Determine the (X, Y) coordinate at the center of the cell enclosing the given text.  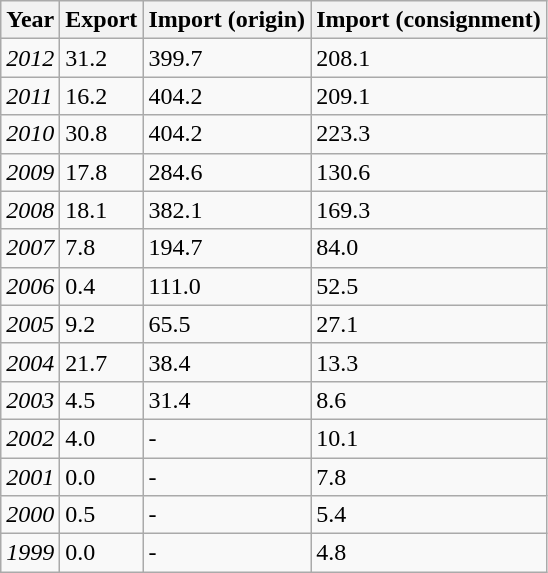
2005 (30, 324)
52.5 (429, 286)
208.1 (429, 58)
209.1 (429, 96)
2004 (30, 362)
2012 (30, 58)
2011 (30, 96)
399.7 (227, 58)
27.1 (429, 324)
2002 (30, 438)
194.7 (227, 248)
1999 (30, 553)
10.1 (429, 438)
30.8 (102, 134)
223.3 (429, 134)
65.5 (227, 324)
111.0 (227, 286)
4.5 (102, 400)
Import (origin) (227, 20)
9.2 (102, 324)
Year (30, 20)
2009 (30, 172)
13.3 (429, 362)
2003 (30, 400)
130.6 (429, 172)
17.8 (102, 172)
2006 (30, 286)
Import (consignment) (429, 20)
2008 (30, 210)
382.1 (227, 210)
2000 (30, 515)
4.0 (102, 438)
2007 (30, 248)
31.4 (227, 400)
18.1 (102, 210)
Export (102, 20)
84.0 (429, 248)
0.4 (102, 286)
16.2 (102, 96)
284.6 (227, 172)
0.5 (102, 515)
4.8 (429, 553)
38.4 (227, 362)
169.3 (429, 210)
2001 (30, 477)
5.4 (429, 515)
2010 (30, 134)
31.2 (102, 58)
8.6 (429, 400)
21.7 (102, 362)
